Locate the cell with the specified text and output its (x, y) center coordinate. 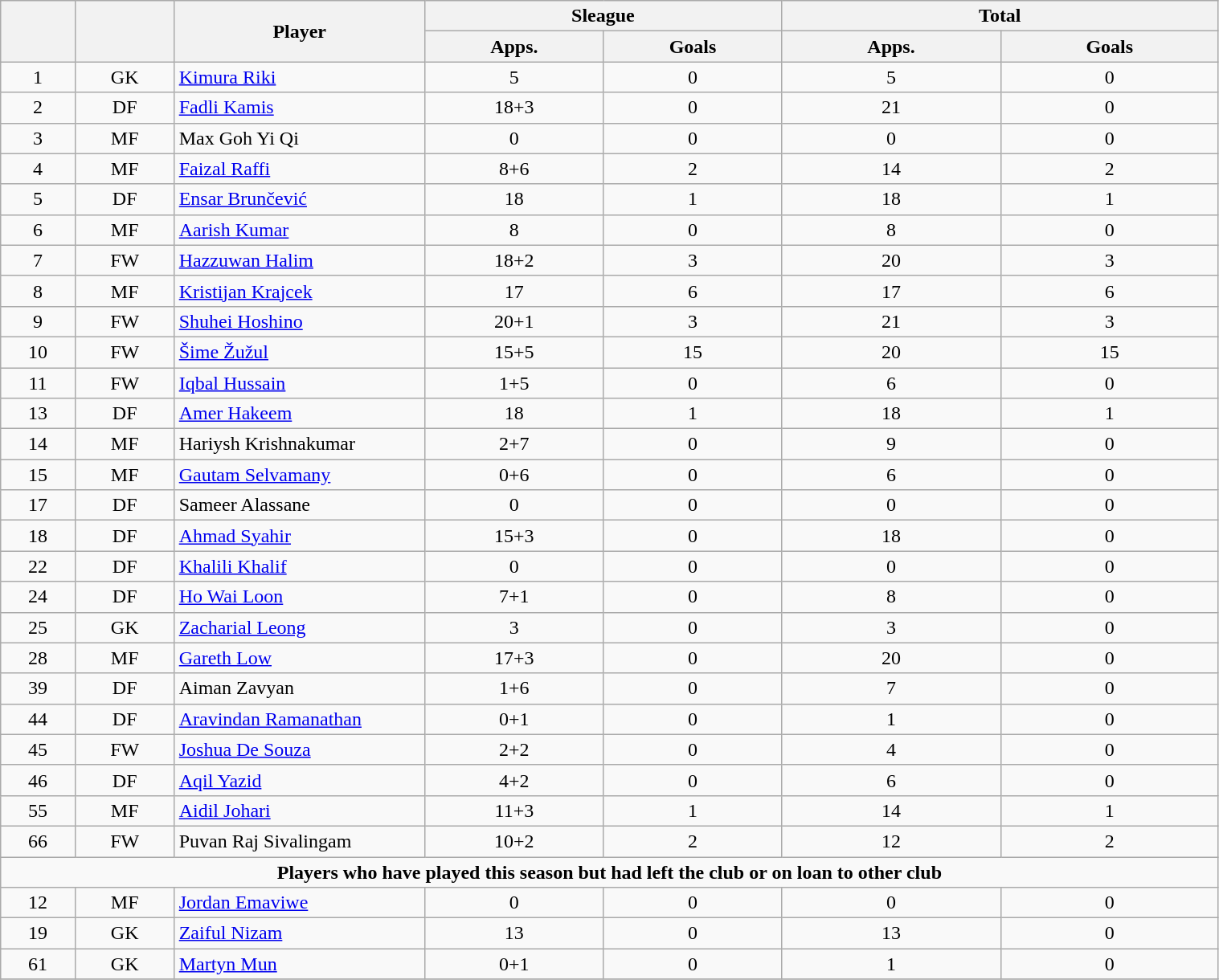
45 (38, 749)
Hariysh Krishnakumar (299, 444)
Khalili Khalif (299, 566)
Iqbal Hussain (299, 383)
Ahmad Syahir (299, 536)
11 (38, 383)
Aqil Yazid (299, 780)
Gareth Low (299, 658)
11+3 (514, 811)
Zaiful Nizam (299, 933)
20+1 (514, 321)
Max Goh Yi Qi (299, 138)
Martyn Mun (299, 964)
Šime Žužul (299, 352)
Player (299, 31)
25 (38, 627)
7+1 (514, 597)
Sleague (603, 16)
15+3 (514, 536)
39 (38, 688)
Ho Wai Loon (299, 597)
Puvan Raj Sivalingam (299, 841)
15+5 (514, 352)
2+2 (514, 749)
Kimura Riki (299, 77)
1+5 (514, 383)
0+6 (514, 475)
55 (38, 811)
28 (38, 658)
Jordan Emaviwe (299, 903)
4+2 (514, 780)
2+7 (514, 444)
Sameer Alassane (299, 505)
61 (38, 964)
Gautam Selvamany (299, 475)
Faizal Raffi (299, 169)
Total (1000, 16)
17+3 (514, 658)
44 (38, 719)
18+3 (514, 108)
66 (38, 841)
Hazzuwan Halim (299, 260)
19 (38, 933)
24 (38, 597)
10 (38, 352)
Aarish Kumar (299, 230)
8+6 (514, 169)
46 (38, 780)
Kristijan Krajcek (299, 291)
10+2 (514, 841)
Fadli Kamis (299, 108)
Zacharial Leong (299, 627)
Ensar Brunčević (299, 199)
Shuhei Hoshino (299, 321)
Aidil Johari (299, 811)
1+6 (514, 688)
Aiman Zavyan (299, 688)
18+2 (514, 260)
Players who have played this season but had left the club or on loan to other club (609, 872)
22 (38, 566)
Amer Hakeem (299, 414)
Aravindan Ramanathan (299, 719)
Joshua De Souza (299, 749)
